For the text-containing cell, return its midpoint in (x, y) coordinate format. 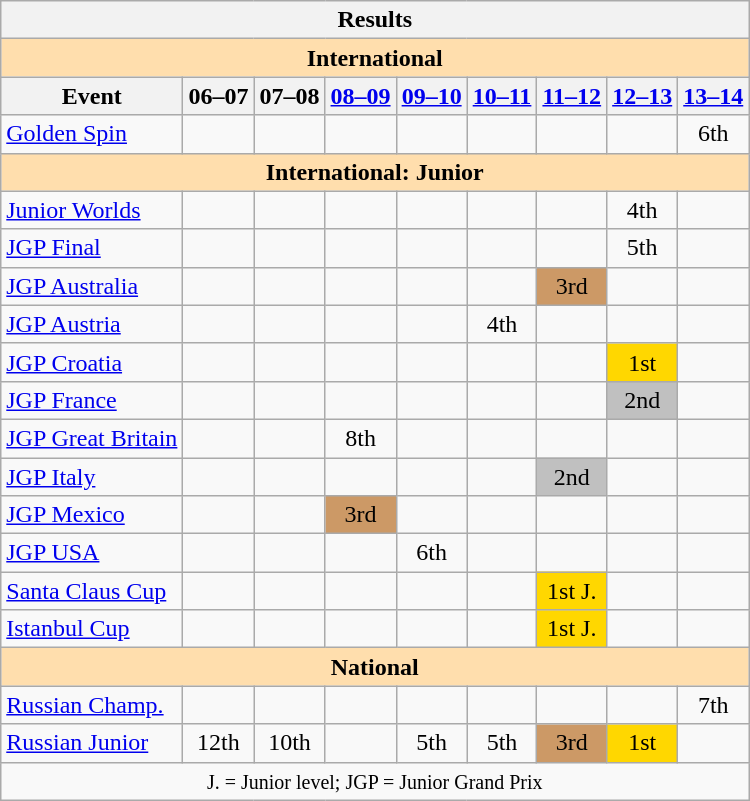
J. = Junior level; JGP = Junior Grand Prix (375, 781)
Results (375, 20)
JGP Italy (92, 477)
7th (714, 705)
Russian Junior (92, 743)
JGP Great Britain (92, 438)
10–11 (502, 96)
Event (92, 96)
8th (360, 438)
11–12 (572, 96)
12–13 (642, 96)
06–07 (218, 96)
JGP USA (92, 553)
10th (290, 743)
JGP Austria (92, 324)
Golden Spin (92, 134)
JGP France (92, 400)
09–10 (432, 96)
JGP Mexico (92, 515)
07–08 (290, 96)
International: Junior (375, 172)
Istanbul Cup (92, 629)
Santa Claus Cup (92, 591)
Russian Champ. (92, 705)
Junior Worlds (92, 210)
13–14 (714, 96)
JGP Final (92, 248)
International (375, 58)
08–09 (360, 96)
JGP Australia (92, 286)
National (375, 667)
JGP Croatia (92, 362)
12th (218, 743)
